Output the (x, y) coordinate of the center of the cell containing the given text.  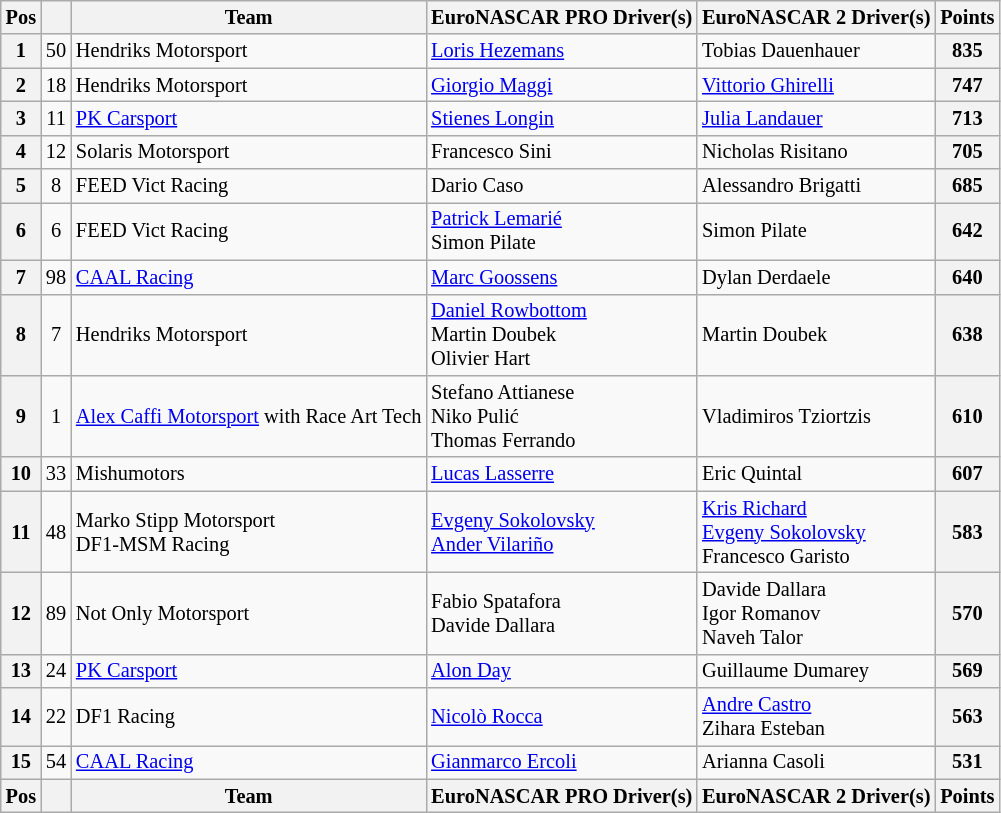
5 (21, 186)
Dario Caso (562, 186)
Alon Day (562, 671)
Eric Quintal (816, 474)
2 (21, 85)
Nicolò Rocca (562, 717)
Tobias Dauenhauer (816, 51)
Dylan Derdaele (816, 277)
Not Only Motorsport (248, 613)
Patrick Lemarié Simon Pilate (562, 231)
13 (21, 671)
705 (967, 152)
22 (56, 717)
9 (21, 416)
Fabio Spatafora Davide Dallara (562, 613)
640 (967, 277)
4 (21, 152)
Evgeny Sokolovsky Ander Vilariño (562, 532)
747 (967, 85)
Julia Landauer (816, 118)
Arianna Casoli (816, 762)
DF1 Racing (248, 717)
Marc Goossens (562, 277)
54 (56, 762)
Lucas Lasserre (562, 474)
685 (967, 186)
Daniel Rowbottom Martin Doubek Olivier Hart (562, 335)
Giorgio Maggi (562, 85)
Alex Caffi Motorsport with Race Art Tech (248, 416)
Vladimiros Tziortzis (816, 416)
Gianmarco Ercoli (562, 762)
10 (21, 474)
569 (967, 671)
Simon Pilate (816, 231)
98 (56, 277)
Stefano Attianese Niko Pulić Thomas Ferrando (562, 416)
570 (967, 613)
Davide Dallara Igor Romanov Naveh Talor (816, 613)
Martin Doubek (816, 335)
Alessandro Brigatti (816, 186)
15 (21, 762)
Marko Stipp Motorsport DF1-MSM Racing (248, 532)
563 (967, 717)
Kris Richard Evgeny Sokolovsky Francesco Garisto (816, 532)
3 (21, 118)
Nicholas Risitano (816, 152)
Loris Hezemans (562, 51)
583 (967, 532)
Vittorio Ghirelli (816, 85)
Solaris Motorsport (248, 152)
835 (967, 51)
48 (56, 532)
610 (967, 416)
50 (56, 51)
18 (56, 85)
Francesco Sini (562, 152)
89 (56, 613)
607 (967, 474)
Guillaume Dumarey (816, 671)
642 (967, 231)
531 (967, 762)
14 (21, 717)
24 (56, 671)
Mishumotors (248, 474)
713 (967, 118)
Andre Castro Zihara Esteban (816, 717)
33 (56, 474)
638 (967, 335)
Stienes Longin (562, 118)
